Scan for the cell matching the given text and deliver its [X, Y] coordinate at center. 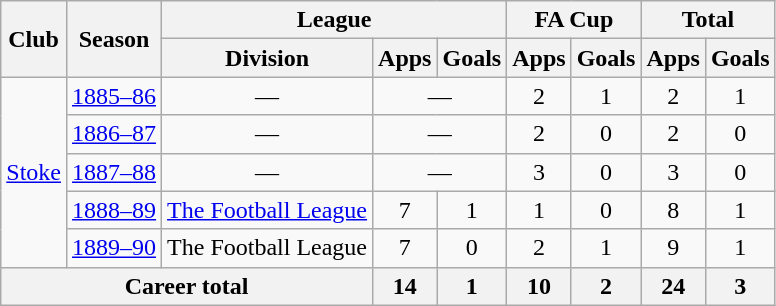
1887–88 [114, 172]
Season [114, 39]
24 [673, 286]
1885–86 [114, 96]
Division [268, 58]
9 [673, 248]
Total [708, 20]
10 [539, 286]
Stoke [34, 172]
1889–90 [114, 248]
FA Cup [574, 20]
1888–89 [114, 210]
Career total [187, 286]
8 [673, 210]
14 [405, 286]
Club [34, 39]
1886–87 [114, 134]
League [334, 20]
